Search for the cell housing the specified text and yield its [x, y] center coordinate. 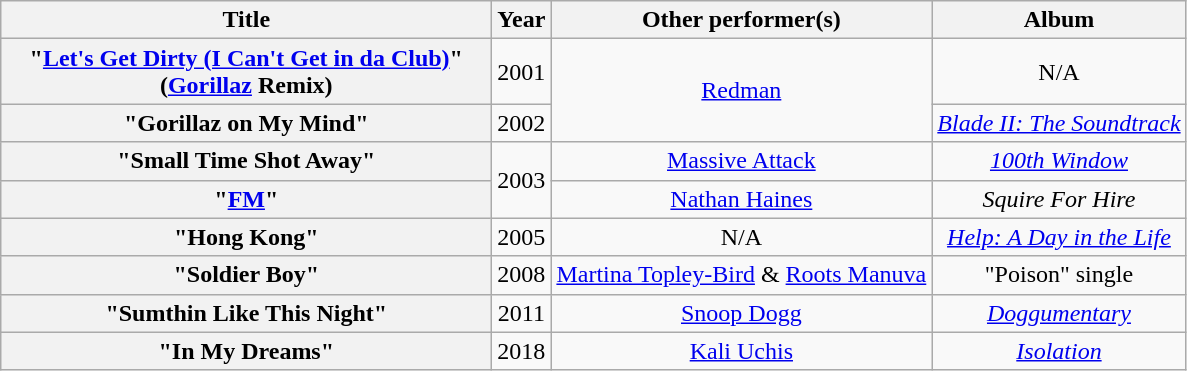
"FM" [246, 199]
2018 [522, 351]
"Gorillaz on My Mind" [246, 123]
Massive Attack [742, 161]
Snoop Dogg [742, 313]
Martina Topley-Bird & Roots Manuva [742, 275]
Blade II: The Soundtrack [1059, 123]
Year [522, 20]
Doggumentary [1059, 313]
"Soldier Boy" [246, 275]
2001 [522, 72]
Squire For Hire [1059, 199]
Redman [742, 90]
"Sumthin Like This Night" [246, 313]
Isolation [1059, 351]
2008 [522, 275]
Album [1059, 20]
Title [246, 20]
"Let's Get Dirty (I Can't Get in da Club)" (Gorillaz Remix) [246, 72]
"In My Dreams" [246, 351]
2011 [522, 313]
Nathan Haines [742, 199]
Help: A Day in the Life [1059, 237]
100th Window [1059, 161]
"Poison" single [1059, 275]
Kali Uchis [742, 351]
Other performer(s) [742, 20]
2002 [522, 123]
"Small Time Shot Away" [246, 161]
"Hong Kong" [246, 237]
2005 [522, 237]
2003 [522, 180]
